Return (x, y) of the center of cell containing provided text 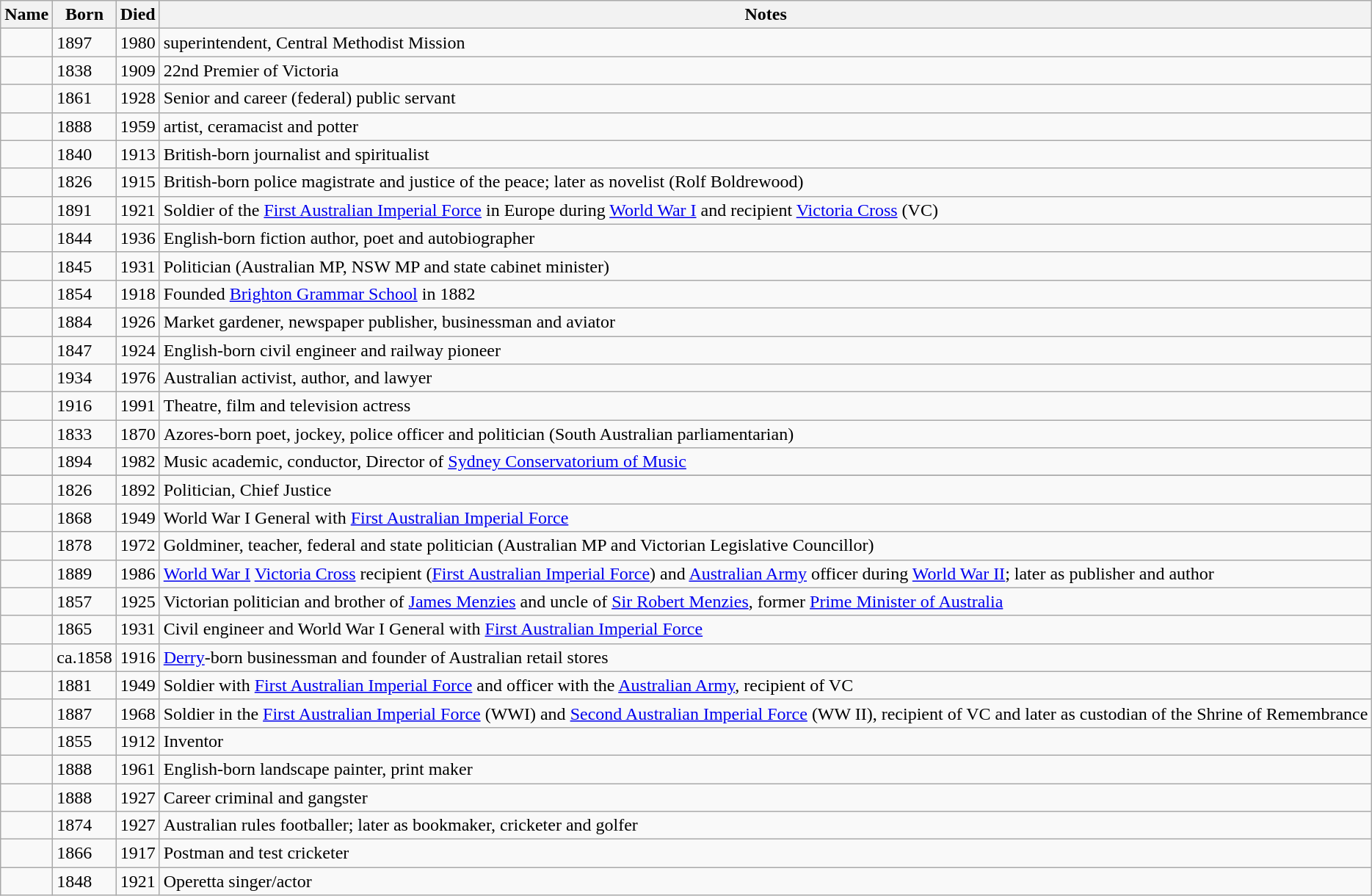
1870 (138, 434)
Soldier with First Australian Imperial Force and officer with the Australian Army, recipient of VC (766, 685)
1840 (84, 154)
1868 (84, 518)
1855 (84, 741)
1845 (84, 266)
1889 (84, 574)
1917 (138, 853)
English-born civil engineer and railway pioneer (766, 350)
1959 (138, 126)
Founded Brighton Grammar School in 1882 (766, 294)
1986 (138, 574)
Civil engineer and World War I General with First Australian Imperial Force (766, 629)
Soldier of the First Australian Imperial Force in Europe during World War I and recipient Victoria Cross (VC) (766, 210)
Victorian politician and brother of James Menzies and uncle of Sir Robert Menzies, former Prime Minister of Australia (766, 601)
1897 (84, 43)
Career criminal and gangster (766, 797)
Inventor (766, 741)
1912 (138, 741)
1884 (84, 322)
1913 (138, 154)
22nd Premier of Victoria (766, 71)
1891 (84, 210)
1865 (84, 629)
1961 (138, 769)
Name (26, 15)
1878 (84, 546)
1934 (84, 378)
1894 (84, 462)
1874 (84, 825)
1848 (84, 881)
1928 (138, 98)
1926 (138, 322)
Senior and career (federal) public servant (766, 98)
1980 (138, 43)
ca.1858 (84, 657)
1915 (138, 182)
English-born landscape painter, print maker (766, 769)
1861 (84, 98)
1972 (138, 546)
British-born police magistrate and justice of the peace; later as novelist (Rolf Boldrewood) (766, 182)
Operetta singer/actor (766, 881)
1968 (138, 713)
Goldminer, teacher, federal and state politician (Australian MP and Victorian Legislative Councillor) (766, 546)
1892 (138, 490)
1909 (138, 71)
Died (138, 15)
Market gardener, newspaper publisher, businessman and aviator (766, 322)
World War I Victoria Cross recipient (First Australian Imperial Force) and Australian Army officer during World War II; later as publisher and author (766, 574)
1976 (138, 378)
1854 (84, 294)
1925 (138, 601)
Postman and test cricketer (766, 853)
1982 (138, 462)
artist, ceramacist and potter (766, 126)
1924 (138, 350)
Notes (766, 15)
Politician (Australian MP, NSW MP and state cabinet minister) (766, 266)
Derry-born businessman and founder of Australian retail stores (766, 657)
Azores-born poet, jockey, police officer and politician (South Australian parliamentarian) (766, 434)
Politician, Chief Justice (766, 490)
Music academic, conductor, Director of Sydney Conservatorium of Music (766, 462)
English-born fiction author, poet and autobiographer (766, 238)
1936 (138, 238)
Born (84, 15)
Australian activist, author, and lawyer (766, 378)
1881 (84, 685)
1833 (84, 434)
1866 (84, 853)
Theatre, film and television actress (766, 406)
1887 (84, 713)
Australian rules footballer; later as bookmaker, cricketer and golfer (766, 825)
British-born journalist and spiritualist (766, 154)
1918 (138, 294)
superintendent, Central Methodist Mission (766, 43)
1838 (84, 71)
World War I General with First Australian Imperial Force (766, 518)
1847 (84, 350)
1991 (138, 406)
1844 (84, 238)
1857 (84, 601)
